Identify which cell holds the provided text, then report its (X, Y) central coordinate. 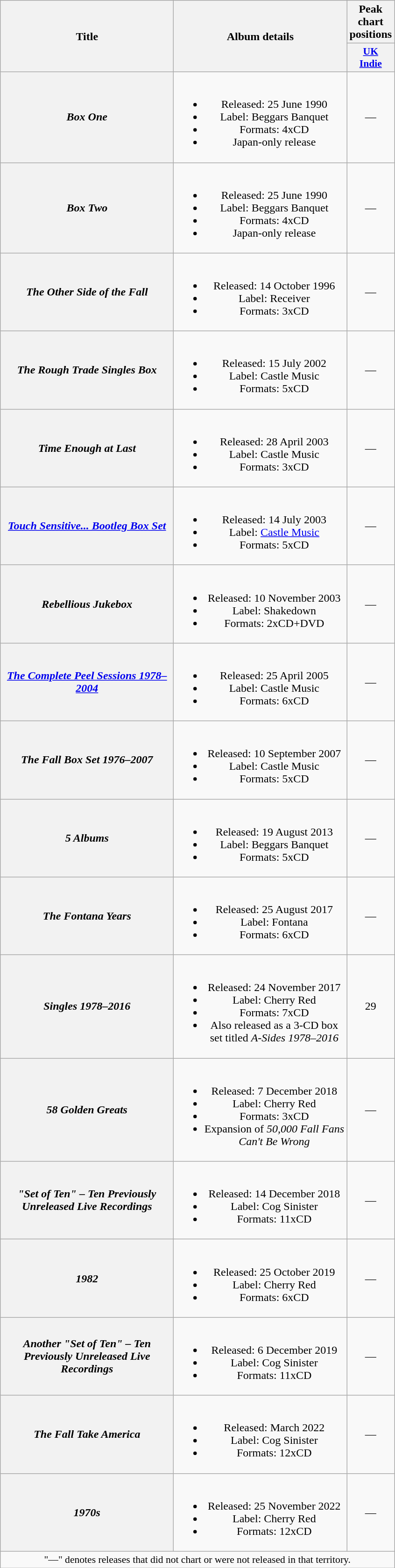
The Fall Take America (87, 1434)
Released: 7 December 2018Label: Cherry RedFormats: 3xCDExpansion of 50,000 Fall Fans Can't Be Wrong (261, 1110)
The Fall Box Set 1976–2007 (87, 760)
Released: 14 July 2003Label: Castle MusicFormats: 5xCD (261, 526)
Released: 25 August 2017Label: FontanaFormats: 6xCD (261, 916)
"—" denotes releases that did not chart or were not released in that territory. (197, 1560)
Released: 24 November 2017Label: Cherry RedFormats: 7xCDAlso released as a 3-CD box set titled A-Sides 1978–2016 (261, 1006)
29 (371, 1006)
Released: 10 November 2003Label: ShakedownFormats: 2xCD+DVD (261, 604)
Released: 10 September 2007Label: Castle MusicFormats: 5xCD (261, 760)
Released: 6 December 2019Label: Cog SinisterFormats: 11xCD (261, 1357)
Released: 28 April 2003Label: Castle MusicFormats: 3xCD (261, 448)
Touch Sensitive... Bootleg Box Set (87, 526)
Singles 1978–2016 (87, 1006)
Released: 25 April 2005Label: Castle MusicFormats: 6xCD (261, 682)
Released: 15 July 2002Label: Castle MusicFormats: 5xCD (261, 370)
Released: 25 November 2022Label: Cherry RedFormats: 12xCD (261, 1512)
Released: March 2022Label: Cog SinisterFormats: 12xCD (261, 1434)
Box Two (87, 208)
Released: 19 August 2013Label: Beggars BanquetFormats: 5xCD (261, 838)
5 Albums (87, 838)
Peak chart positions (371, 22)
Another "Set of Ten" – Ten Previously Unreleased Live Recordings (87, 1357)
Title (87, 36)
The Other Side of the Fall (87, 292)
Time Enough at Last (87, 448)
Rebellious Jukebox (87, 604)
Released: 14 October 1996Label: ReceiverFormats: 3xCD (261, 292)
Released: 14 December 2018Label: Cog SinisterFormats: 11xCD (261, 1201)
1982 (87, 1278)
Box One (87, 117)
1970s (87, 1512)
Album details (261, 36)
58 Golden Greats (87, 1110)
The Fontana Years (87, 916)
UKIndie (371, 58)
"Set of Ten" – Ten Previously Unreleased Live Recordings (87, 1201)
Released: 25 October 2019Label: Cherry RedFormats: 6xCD (261, 1278)
The Complete Peel Sessions 1978–2004 (87, 682)
The Rough Trade Singles Box (87, 370)
